Determine the [X, Y] coordinate at the center of the cell enclosing the given text.  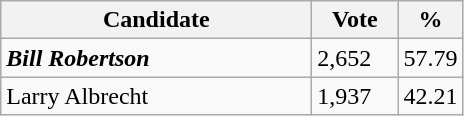
Candidate [156, 20]
1,937 [355, 96]
2,652 [355, 58]
Larry Albrecht [156, 96]
Vote [355, 20]
% [430, 20]
Bill Robertson [156, 58]
57.79 [430, 58]
42.21 [430, 96]
